Identify which cell holds the provided text, then report its (X, Y) central coordinate. 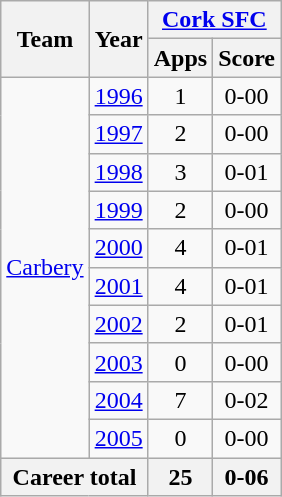
Cork SFC (214, 20)
1996 (118, 96)
Team (45, 39)
1997 (118, 134)
Career total (74, 477)
2005 (118, 438)
Apps (180, 58)
2001 (118, 286)
Score (247, 58)
25 (180, 477)
7 (180, 400)
1998 (118, 172)
2004 (118, 400)
0-02 (247, 400)
Carbery (45, 268)
2000 (118, 248)
0-06 (247, 477)
Year (118, 39)
1999 (118, 210)
2003 (118, 362)
2002 (118, 324)
3 (180, 172)
1 (180, 96)
